Find where the given text appears and provide that cell's center as (X, Y) coordinate. 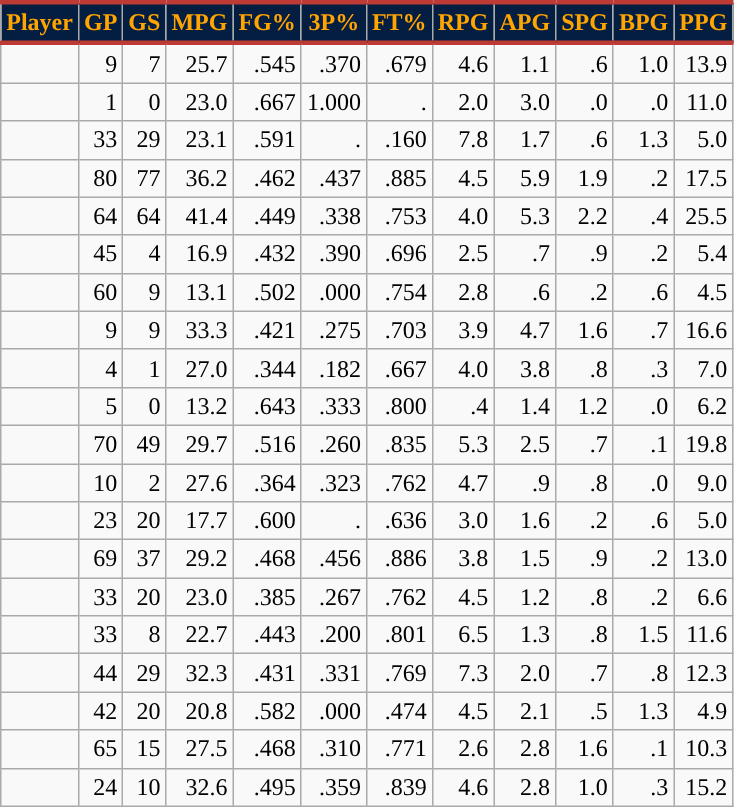
.800 (399, 406)
20.8 (200, 711)
11.0 (704, 102)
25.5 (704, 216)
.753 (399, 216)
6.2 (704, 406)
BPG (643, 22)
41.4 (200, 216)
32.3 (200, 673)
25.7 (200, 63)
24 (100, 787)
37 (144, 559)
65 (100, 749)
.260 (334, 444)
15.2 (704, 787)
.582 (267, 711)
MPG (200, 22)
29.7 (200, 444)
49 (144, 444)
16.6 (704, 330)
PPG (704, 22)
19.8 (704, 444)
.474 (399, 711)
13.2 (200, 406)
36.2 (200, 178)
70 (100, 444)
2.6 (463, 749)
.200 (334, 635)
6.5 (463, 635)
GP (100, 22)
23 (100, 521)
80 (100, 178)
.333 (334, 406)
.5 (585, 711)
5.4 (704, 254)
.545 (267, 63)
4.9 (704, 711)
9.0 (704, 483)
.431 (267, 673)
.769 (399, 673)
44 (100, 673)
.364 (267, 483)
.643 (267, 406)
13.9 (704, 63)
11.6 (704, 635)
.502 (267, 292)
32.6 (200, 787)
.801 (399, 635)
15 (144, 749)
Player (40, 22)
2.1 (525, 711)
.600 (267, 521)
.267 (334, 597)
77 (144, 178)
.390 (334, 254)
RPG (463, 22)
13.0 (704, 559)
FT% (399, 22)
6.6 (704, 597)
17.5 (704, 178)
27.6 (200, 483)
1.000 (334, 102)
.516 (267, 444)
.359 (334, 787)
5 (100, 406)
.696 (399, 254)
.885 (399, 178)
23.1 (200, 140)
1.7 (525, 140)
.771 (399, 749)
.835 (399, 444)
.160 (399, 140)
16.9 (200, 254)
3.9 (463, 330)
.636 (399, 521)
.754 (399, 292)
.462 (267, 178)
42 (100, 711)
.591 (267, 140)
7.3 (463, 673)
.421 (267, 330)
GS (144, 22)
45 (100, 254)
.331 (334, 673)
.449 (267, 216)
.310 (334, 749)
.886 (399, 559)
.456 (334, 559)
.437 (334, 178)
13.1 (200, 292)
.338 (334, 216)
.275 (334, 330)
.703 (399, 330)
7 (144, 63)
.385 (267, 597)
SPG (585, 22)
.323 (334, 483)
3P% (334, 22)
27.0 (200, 368)
2 (144, 483)
12.3 (704, 673)
.839 (399, 787)
.370 (334, 63)
2.2 (585, 216)
22.7 (200, 635)
8 (144, 635)
7.8 (463, 140)
60 (100, 292)
.443 (267, 635)
.432 (267, 254)
10.3 (704, 749)
5.9 (525, 178)
.495 (267, 787)
FG% (267, 22)
APG (525, 22)
7.0 (704, 368)
.182 (334, 368)
.344 (267, 368)
27.5 (200, 749)
.679 (399, 63)
17.7 (200, 521)
69 (100, 559)
29.2 (200, 559)
1.9 (585, 178)
1.4 (525, 406)
1.1 (525, 63)
33.3 (200, 330)
